Identify which cell holds the provided text, then report its [X, Y] central coordinate. 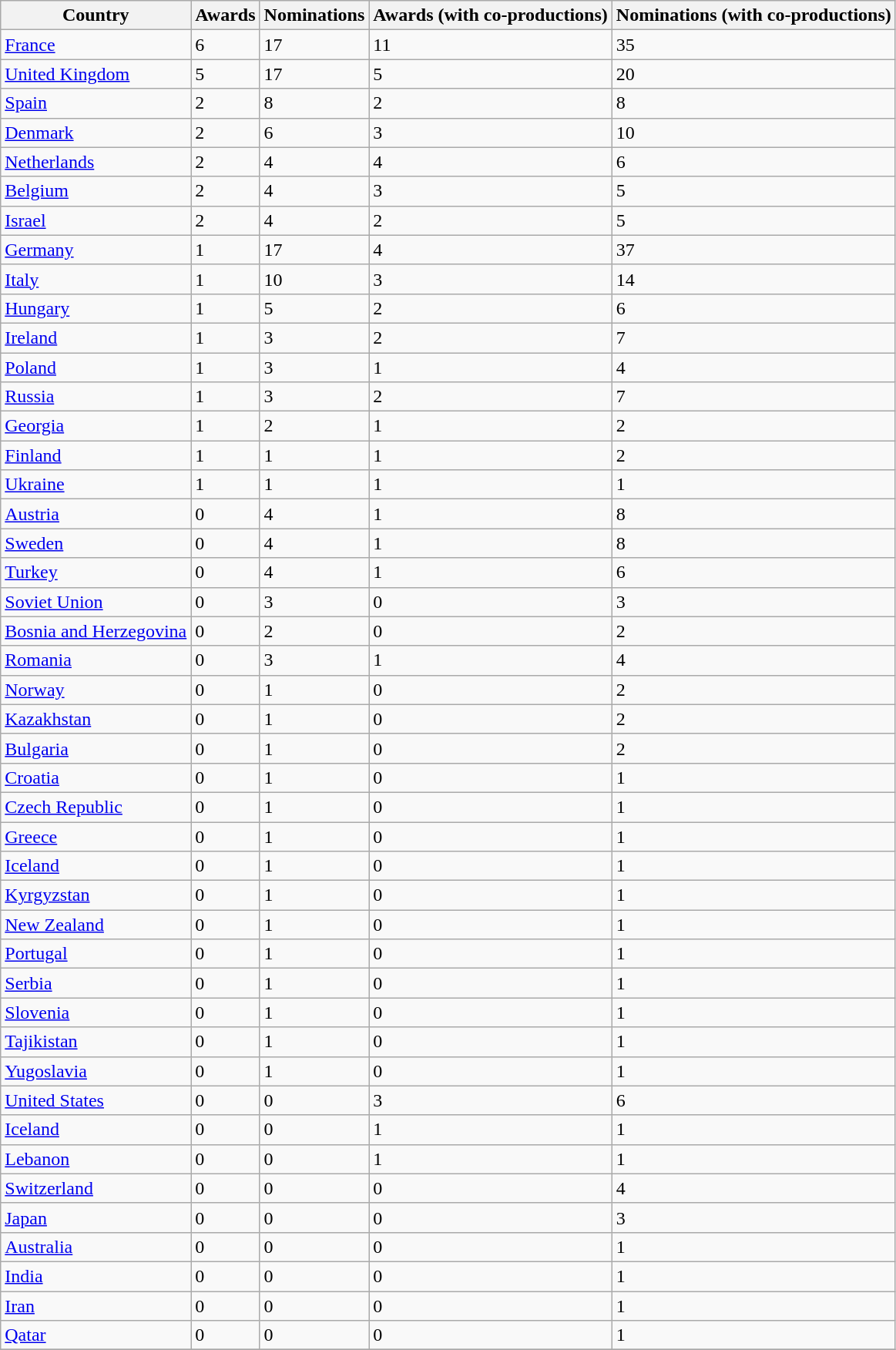
Australia [96, 1247]
France [96, 45]
Romania [96, 660]
New Zealand [96, 925]
Germany [96, 250]
Turkey [96, 573]
35 [753, 45]
Switzerland [96, 1188]
Tajikistan [96, 1042]
Poland [96, 368]
Qatar [96, 1335]
Russia [96, 397]
India [96, 1276]
Yugoslavia [96, 1071]
Iran [96, 1306]
Italy [96, 279]
Belgium [96, 191]
20 [753, 74]
United Kingdom [96, 74]
Ireland [96, 337]
Portugal [96, 954]
Austria [96, 514]
Country [96, 15]
Finland [96, 455]
Serbia [96, 983]
Denmark [96, 133]
Greece [96, 836]
Kazakhstan [96, 719]
Israel [96, 220]
Bosnia and Herzegovina [96, 631]
Sweden [96, 543]
Czech Republic [96, 807]
Netherlands [96, 162]
Japan [96, 1217]
14 [753, 279]
Soviet Union [96, 602]
Awards [225, 15]
Nominations (with co-productions) [753, 15]
11 [491, 45]
Hungary [96, 308]
Ukraine [96, 485]
Kyrgyzstan [96, 895]
Croatia [96, 777]
Bulgaria [96, 748]
United States [96, 1100]
Slovenia [96, 1012]
Norway [96, 690]
Lebanon [96, 1159]
37 [753, 250]
Spain [96, 103]
Awards (with co-productions) [491, 15]
Nominations [314, 15]
Georgia [96, 426]
